Scan for the cell matching the given text and deliver its (X, Y) coordinate at center. 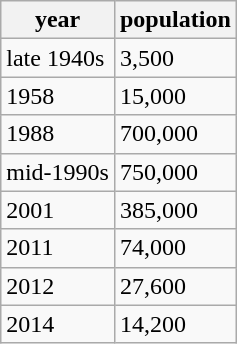
14,200 (175, 324)
15,000 (175, 96)
74,000 (175, 248)
2014 (58, 324)
2001 (58, 210)
1958 (58, 96)
2012 (58, 286)
3,500 (175, 58)
late 1940s (58, 58)
2011 (58, 248)
385,000 (175, 210)
population (175, 20)
mid-1990s (58, 172)
27,600 (175, 286)
750,000 (175, 172)
1988 (58, 134)
700,000 (175, 134)
year (58, 20)
